For the text-containing cell, return its midpoint in (X, Y) coordinate format. 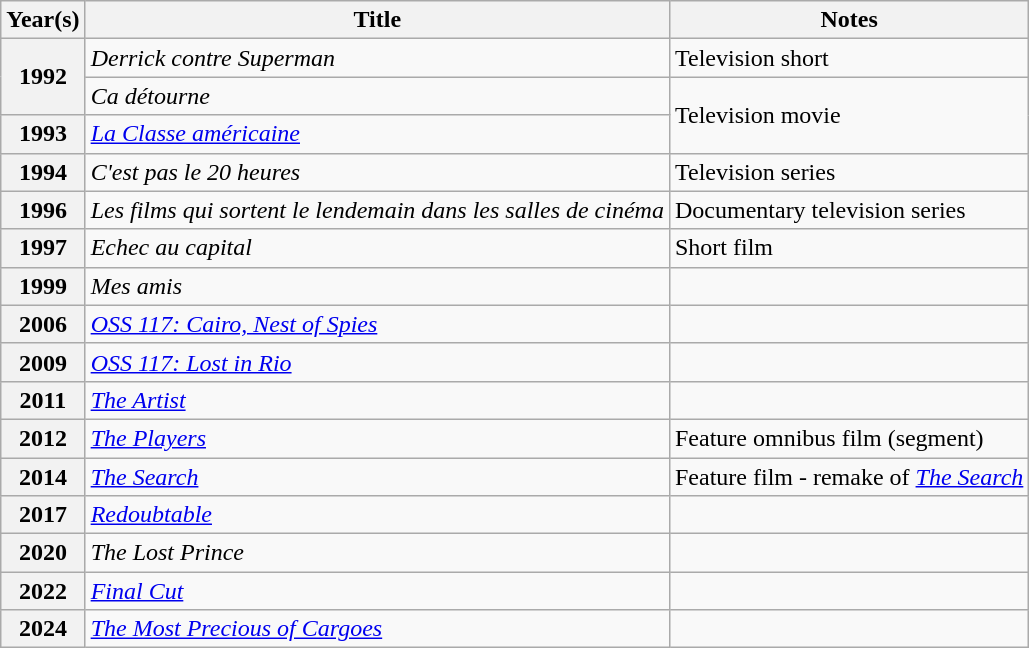
Television movie (848, 115)
Echec au capital (377, 248)
Feature omnibus film (segment) (848, 438)
La Classe américaine (377, 134)
1996 (43, 210)
The Search (377, 477)
1994 (43, 172)
2024 (43, 629)
Television series (848, 172)
The Artist (377, 400)
Short film (848, 248)
1993 (43, 134)
1999 (43, 286)
Title (377, 20)
OSS 117: Lost in Rio (377, 362)
Year(s) (43, 20)
Documentary television series (848, 210)
2017 (43, 515)
2006 (43, 324)
Redoubtable (377, 515)
C'est pas le 20 heures (377, 172)
The Most Precious of Cargoes (377, 629)
Television short (848, 58)
2009 (43, 362)
Ca détourne (377, 96)
2014 (43, 477)
2020 (43, 553)
Final Cut (377, 591)
Les films qui sortent le lendemain dans les salles de cinéma (377, 210)
2012 (43, 438)
Derrick contre Superman (377, 58)
The Lost Prince (377, 553)
Feature film - remake of The Search (848, 477)
2011 (43, 400)
Mes amis (377, 286)
Notes (848, 20)
The Players (377, 438)
1997 (43, 248)
1992 (43, 77)
2022 (43, 591)
OSS 117: Cairo, Nest of Spies (377, 324)
